Capture the cell that displays the provided text and extract its [x, y] central coordinate. 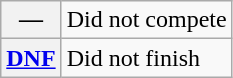
— [31, 20]
Did not finish [146, 58]
Did not compete [146, 20]
DNF [31, 58]
